Extract the [X, Y] coordinate from the center of the cell holding the provided text.  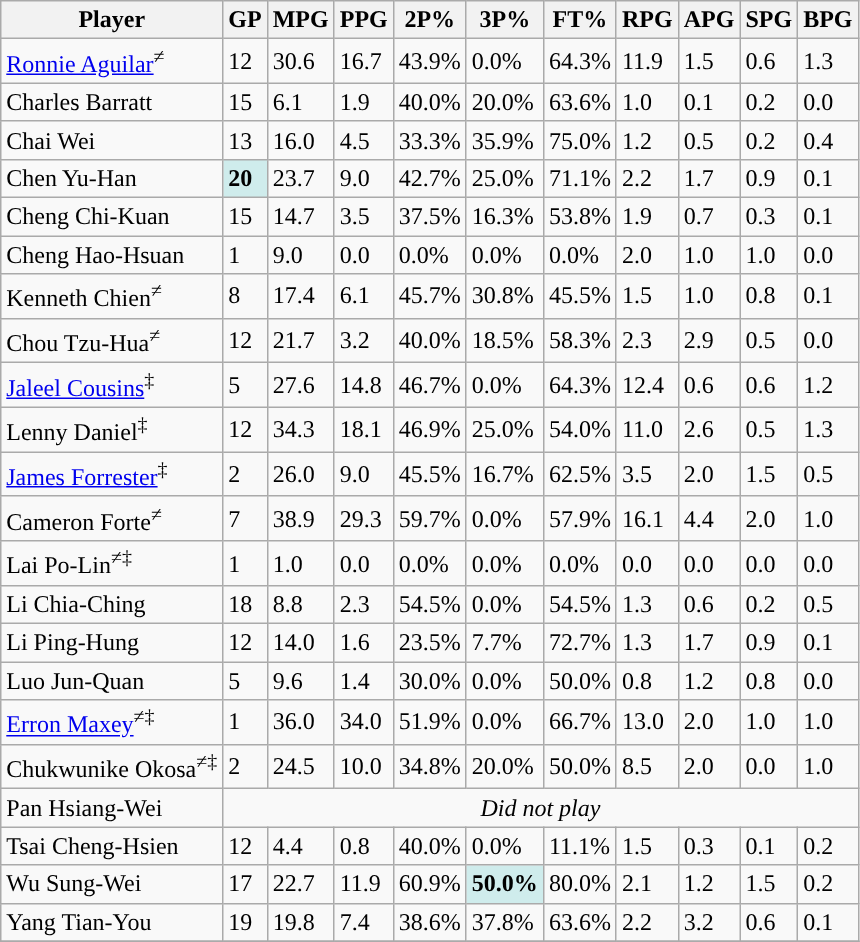
Erron Maxey≠‡ [112, 722]
11.0 [647, 430]
8.5 [647, 766]
30.8% [504, 296]
19 [245, 922]
Cheng Hao-Hsuan [112, 255]
Ronnie Aguilar≠ [112, 62]
34.3 [300, 430]
19.8 [300, 922]
46.7% [430, 386]
9.6 [300, 681]
43.9% [430, 62]
BPG [828, 20]
0.7 [709, 217]
17 [245, 884]
Chukwunike Okosa≠‡ [112, 766]
13 [245, 140]
14.8 [364, 386]
Chai Wei [112, 140]
16.0 [300, 140]
Yang Tian-You [112, 922]
Pan Hsiang-Wei [112, 808]
Li Chia-Ching [112, 605]
Wu Sung-Wei [112, 884]
18.5% [504, 340]
16.1 [647, 518]
17.4 [300, 296]
2.1 [647, 884]
James Forrester‡ [112, 474]
27.6 [300, 386]
24.5 [300, 766]
Kenneth Chien≠ [112, 296]
11.1% [580, 846]
58.3% [580, 340]
14.7 [300, 217]
14.0 [300, 643]
2.9 [709, 340]
75.0% [580, 140]
Chen Yu-Han [112, 178]
Did not play [540, 808]
2P% [430, 20]
26.0 [300, 474]
Charles Barratt [112, 102]
FT% [580, 20]
72.7% [580, 643]
53.8% [580, 217]
80.0% [580, 884]
7 [245, 518]
4.5 [364, 140]
57.9% [580, 518]
37.8% [504, 922]
Lenny Daniel‡ [112, 430]
35.9% [504, 140]
33.3% [430, 140]
34.8% [430, 766]
8.8 [300, 605]
38.6% [430, 922]
Lai Po-Lin≠‡ [112, 564]
Cheng Chi-Kuan [112, 217]
13.0 [647, 722]
GP [245, 20]
16.3% [504, 217]
Player [112, 20]
42.7% [430, 178]
7.7% [504, 643]
60.9% [430, 884]
1.4 [364, 681]
RPG [647, 20]
45.7% [430, 296]
18 [245, 605]
62.5% [580, 474]
59.7% [430, 518]
Tsai Cheng-Hsien [112, 846]
0.4 [828, 140]
18.1 [364, 430]
23.7 [300, 178]
16.7 [364, 62]
66.7% [580, 722]
1.6 [364, 643]
36.0 [300, 722]
Chou Tzu-Hua≠ [112, 340]
Cameron Forte≠ [112, 518]
54.0% [580, 430]
3P% [504, 20]
2.6 [709, 430]
34.0 [364, 722]
46.9% [430, 430]
20 [245, 178]
7.4 [364, 922]
30.6 [300, 62]
16.7% [504, 474]
30.0% [430, 681]
Luo Jun-Quan [112, 681]
23.5% [430, 643]
8 [245, 296]
21.7 [300, 340]
MPG [300, 20]
12.4 [647, 386]
10.0 [364, 766]
29.3 [364, 518]
Jaleel Cousins‡ [112, 386]
38.9 [300, 518]
Li Ping-Hung [112, 643]
22.7 [300, 884]
SPG [769, 20]
37.5% [430, 217]
APG [709, 20]
PPG [364, 20]
71.1% [580, 178]
51.9% [430, 722]
